Detect which cell encompasses the target text, then output its [x, y] center coordinate. 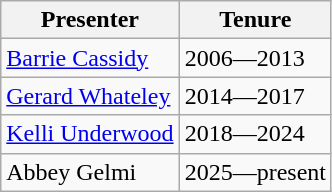
Barrie Cassidy [90, 58]
Presenter [90, 20]
Kelli Underwood [90, 134]
2006—2013 [255, 58]
Tenure [255, 20]
2014—2017 [255, 96]
2025—present [255, 172]
Gerard Whateley [90, 96]
Abbey Gelmi [90, 172]
2018—2024 [255, 134]
